Capture the cell that displays the provided text and extract its [X, Y] central coordinate. 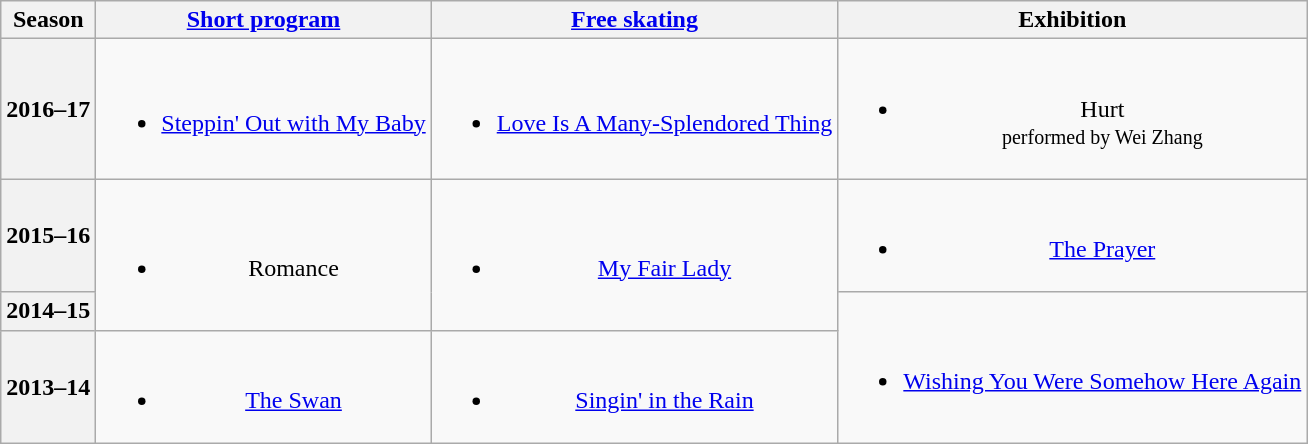
Romance [264, 254]
2016–17 [48, 109]
Exhibition [1072, 20]
Season [48, 20]
2013–14 [48, 386]
Love Is A Many-Splendored Thing [634, 109]
Steppin' Out with My Baby [264, 109]
Short program [264, 20]
Hurtperformed by Wei Zhang [1072, 109]
The Prayer [1072, 236]
My Fair Lady [634, 254]
2014–15 [48, 311]
Free skating [634, 20]
2015–16 [48, 236]
Wishing You Were Somehow Here Again [1072, 368]
The Swan [264, 386]
Singin' in the Rain [634, 386]
